Scan for the cell matching the given text and deliver its [x, y] coordinate at center. 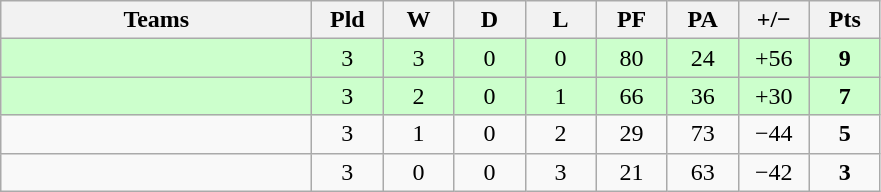
PA [702, 20]
63 [702, 172]
24 [702, 58]
5 [844, 134]
−44 [774, 134]
D [490, 20]
+56 [774, 58]
L [560, 20]
36 [702, 96]
66 [632, 96]
Pts [844, 20]
21 [632, 172]
Pld [348, 20]
−42 [774, 172]
73 [702, 134]
+30 [774, 96]
29 [632, 134]
+/− [774, 20]
7 [844, 96]
W [418, 20]
Teams [156, 20]
PF [632, 20]
9 [844, 58]
80 [632, 58]
